Scan for the cell matching the given text and deliver its [X, Y] coordinate at center. 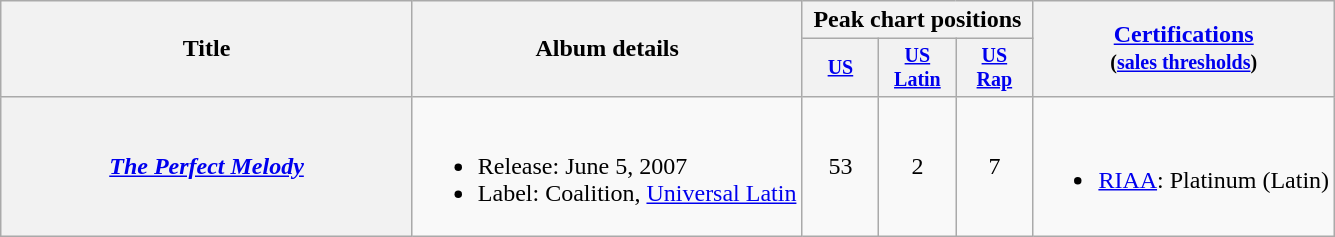
Certifications(sales thresholds) [1184, 49]
7 [994, 166]
The Perfect Melody [207, 166]
2 [918, 166]
Release: June 5, 2007Label: Coalition, Universal Latin [607, 166]
53 [840, 166]
Title [207, 49]
US Latin [918, 68]
Album details [607, 49]
USRap [994, 68]
Peak chart positions [918, 20]
RIAA: Platinum (Latin) [1184, 166]
US [840, 68]
